For the text-containing cell, return its midpoint in (x, y) coordinate format. 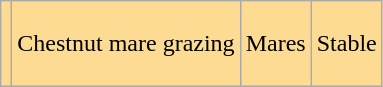
Stable (346, 44)
Chestnut mare grazing (126, 44)
Mares (276, 44)
